Locate the cell with the specified text and output its (x, y) center coordinate. 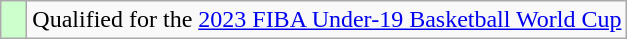
Qualified for the 2023 FIBA Under-19 Basketball World Cup (327, 20)
